Find where the given text appears and provide that cell's center as [x, y] coordinate. 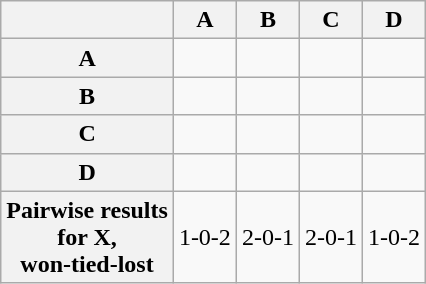
Pairwise resultsfor X,won-tied-lost [88, 237]
